Return the (X, Y) coordinate for the center point of the cell that contains the specified text.  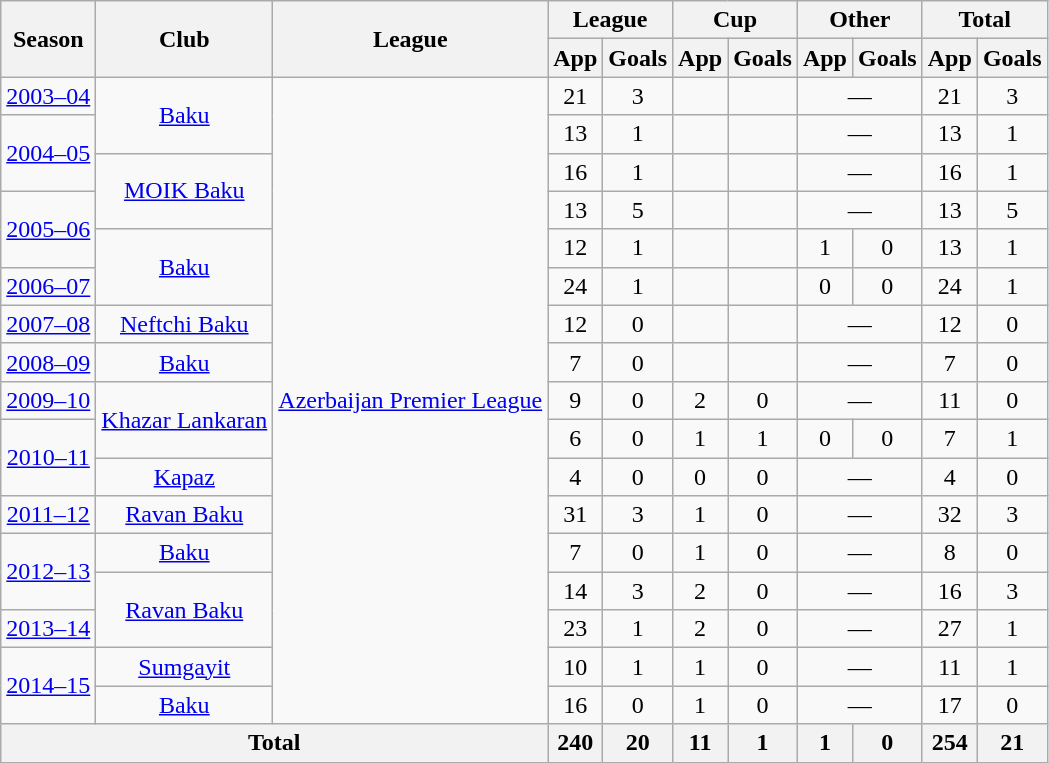
2010–11 (48, 457)
8 (950, 553)
Azerbaijan Premier League (410, 400)
2003–04 (48, 96)
17 (950, 705)
Club (184, 39)
9 (576, 400)
Khazar Lankaran (184, 419)
31 (576, 515)
2009–10 (48, 400)
MOIK Baku (184, 191)
27 (950, 629)
Neftchi Baku (184, 324)
32 (950, 515)
240 (576, 743)
10 (576, 667)
2013–14 (48, 629)
Season (48, 39)
6 (576, 438)
2004–05 (48, 153)
14 (576, 591)
2007–08 (48, 324)
2011–12 (48, 515)
Other (860, 20)
254 (950, 743)
2008–09 (48, 362)
2014–15 (48, 686)
23 (576, 629)
2012–13 (48, 572)
Kapaz (184, 477)
2005–06 (48, 229)
Cup (736, 20)
2006–07 (48, 286)
Sumgayit (184, 667)
20 (638, 743)
